Pinpoint the cell where the given text exists, returning its [X, Y] midpoint coordinate. 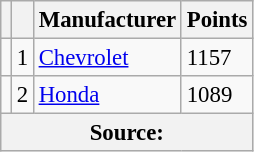
Honda [107, 95]
2 [22, 95]
Manufacturer [107, 20]
1089 [216, 95]
Points [216, 20]
Source: [127, 133]
1 [22, 58]
Chevrolet [107, 58]
1157 [216, 58]
